Search for the cell housing the specified text and yield its (X, Y) center coordinate. 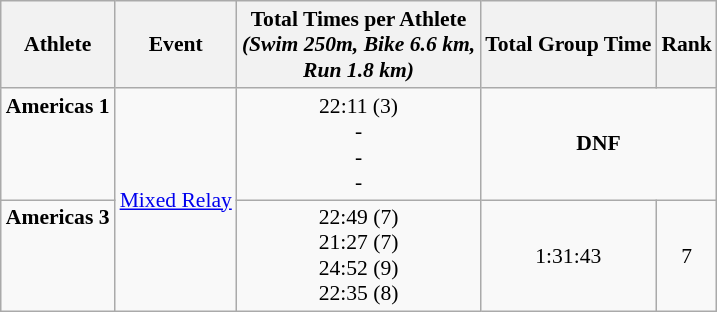
Total Times per Athlete (Swim 250m, Bike 6.6 km, Run 1.8 km) (358, 44)
7 (686, 256)
Americas 1 (58, 144)
22:49 (7)21:27 (7)24:52 (9)22:35 (8) (358, 256)
Rank (686, 44)
Total Group Time (568, 44)
Americas 3 (58, 256)
Mixed Relay (176, 200)
Event (176, 44)
22:11 (3)--- (358, 144)
DNF (598, 144)
1:31:43 (568, 256)
Athlete (58, 44)
